Extract the [x, y] coordinate from the center of the cell holding the provided text.  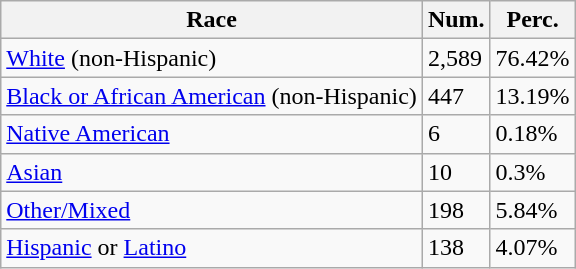
13.19% [532, 96]
76.42% [532, 58]
2,589 [456, 58]
0.3% [532, 172]
447 [456, 96]
5.84% [532, 210]
4.07% [532, 248]
Race [212, 20]
Black or African American (non-Hispanic) [212, 96]
0.18% [532, 134]
Num. [456, 20]
Native American [212, 134]
6 [456, 134]
Perc. [532, 20]
10 [456, 172]
198 [456, 210]
Asian [212, 172]
Other/Mixed [212, 210]
138 [456, 248]
White (non-Hispanic) [212, 58]
Hispanic or Latino [212, 248]
